Scan for the cell matching the given text and deliver its (x, y) coordinate at center. 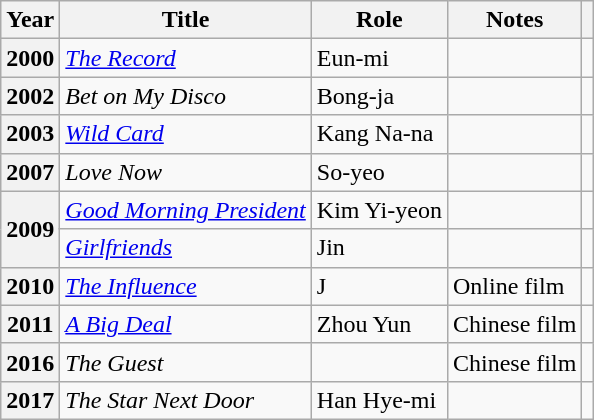
Notes (514, 20)
Eun-mi (379, 58)
J (379, 286)
A Big Deal (186, 324)
2017 (30, 400)
Kang Na-na (379, 134)
Online film (514, 286)
Year (30, 20)
2007 (30, 172)
Girlfriends (186, 248)
2002 (30, 96)
The Guest (186, 362)
2003 (30, 134)
Kim Yi-yeon (379, 210)
The Star Next Door (186, 400)
Love Now (186, 172)
Han Hye-mi (379, 400)
Good Morning President (186, 210)
So-yeo (379, 172)
2011 (30, 324)
2010 (30, 286)
2000 (30, 58)
Role (379, 20)
Jin (379, 248)
2009 (30, 229)
2016 (30, 362)
Title (186, 20)
Bet on My Disco (186, 96)
Wild Card (186, 134)
Zhou Yun (379, 324)
The Record (186, 58)
The Influence (186, 286)
Bong-ja (379, 96)
